Provide the [x, y] coordinate of the cell's center where the given text is located.  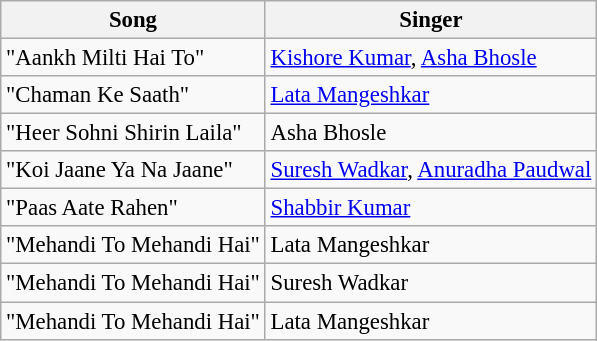
Shabbir Kumar [430, 208]
Song [133, 20]
"Aankh Milti Hai To" [133, 58]
Kishore Kumar, Asha Bhosle [430, 58]
Singer [430, 20]
Asha Bhosle [430, 133]
Suresh Wadkar, Anuradha Paudwal [430, 170]
"Koi Jaane Ya Na Jaane" [133, 170]
Suresh Wadkar [430, 283]
"Paas Aate Rahen" [133, 208]
"Chaman Ke Saath" [133, 95]
"Heer Sohni Shirin Laila" [133, 133]
